For the text-containing cell, return its midpoint in [X, Y] coordinate format. 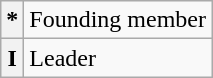
I [12, 58]
* [12, 20]
Leader [118, 58]
Founding member [118, 20]
